Detect which cell encompasses the target text, then output its [X, Y] center coordinate. 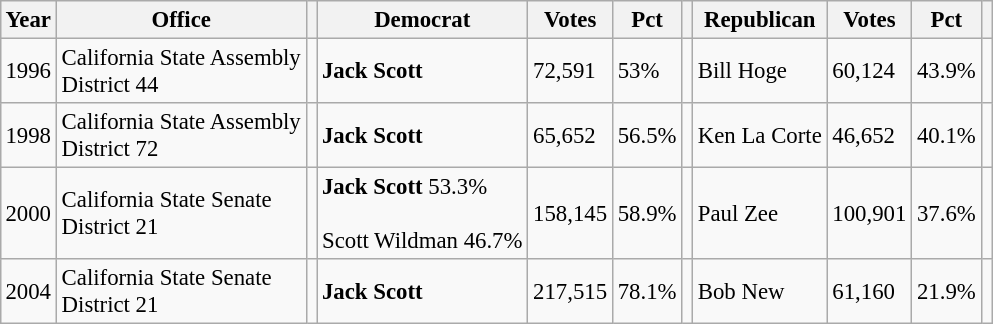
2004 [28, 292]
37.6% [946, 214]
61,160 [870, 292]
Bob New [760, 292]
53% [646, 70]
Republican [760, 20]
43.9% [946, 70]
California State Assembly District 44 [181, 70]
56.5% [646, 136]
Ken La Corte [760, 136]
Jack Scott 53.3%Scott Wildman 46.7% [422, 214]
Year [28, 20]
Office [181, 20]
58.9% [646, 214]
72,591 [570, 70]
California State Assembly District 72 [181, 136]
1998 [28, 136]
21.9% [946, 292]
46,652 [870, 136]
78.1% [646, 292]
158,145 [570, 214]
217,515 [570, 292]
2000 [28, 214]
Bill Hoge [760, 70]
60,124 [870, 70]
Paul Zee [760, 214]
Democrat [422, 20]
100,901 [870, 214]
1996 [28, 70]
40.1% [946, 136]
65,652 [570, 136]
